Detect which cell encompasses the target text, then output its [X, Y] center coordinate. 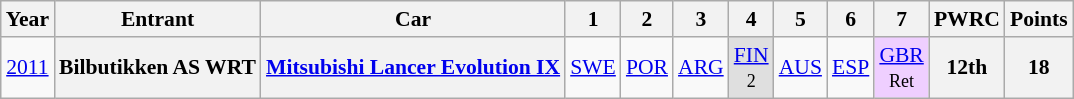
12th [967, 68]
POR [647, 68]
SWE [593, 68]
ESP [850, 68]
Car [413, 19]
2011 [28, 68]
18 [1039, 68]
Points [1039, 19]
GBRRet [902, 68]
Year [28, 19]
FIN2 [752, 68]
5 [800, 19]
3 [701, 19]
7 [902, 19]
AUS [800, 68]
Mitsubishi Lancer Evolution IX [413, 68]
ARG [701, 68]
1 [593, 19]
6 [850, 19]
Entrant [158, 19]
2 [647, 19]
PWRC [967, 19]
4 [752, 19]
Bilbutikken AS WRT [158, 68]
